Pinpoint the cell where the given text exists, returning its [X, Y] midpoint coordinate. 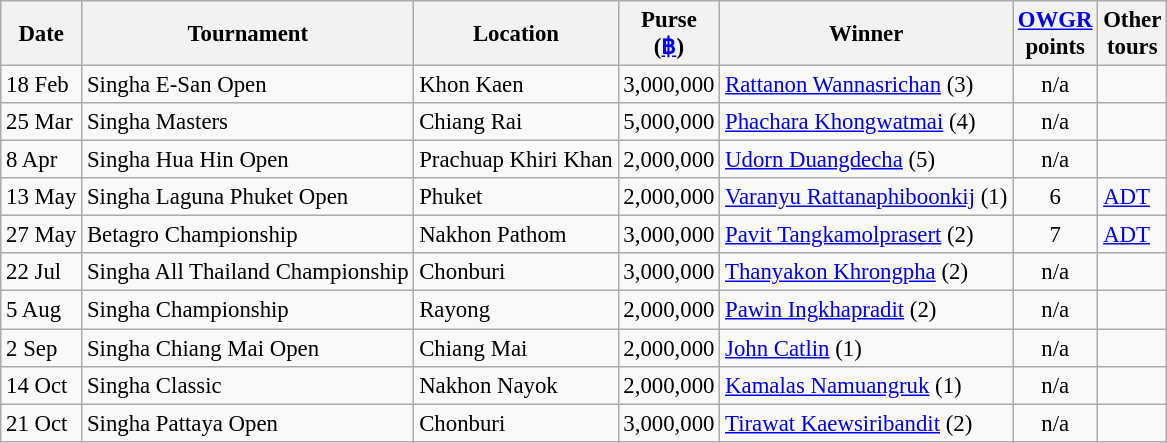
Nakhon Pathom [516, 235]
6 [1056, 197]
Phachara Khongwatmai (4) [866, 122]
Pawin Ingkhapradit (2) [866, 310]
Singha Masters [248, 122]
Pavit Tangkamolprasert (2) [866, 235]
Udorn Duangdecha (5) [866, 160]
Singha Classic [248, 385]
Othertours [1132, 34]
Singha Championship [248, 310]
5,000,000 [669, 122]
Chiang Mai [516, 348]
13 May [42, 197]
25 Mar [42, 122]
Chiang Rai [516, 122]
Singha Hua Hin Open [248, 160]
Phuket [516, 197]
Khon Kaen [516, 85]
Singha All Thailand Championship [248, 273]
Purse(฿) [669, 34]
Rattanon Wannasrichan (3) [866, 85]
Location [516, 34]
8 Apr [42, 160]
Betagro Championship [248, 235]
2 Sep [42, 348]
John Catlin (1) [866, 348]
22 Jul [42, 273]
OWGRpoints [1056, 34]
Rayong [516, 310]
Tirawat Kaewsiribandit (2) [866, 423]
Date [42, 34]
27 May [42, 235]
Varanyu Rattanaphiboonkij (1) [866, 197]
Nakhon Nayok [516, 385]
Singha E-San Open [248, 85]
Tournament [248, 34]
Winner [866, 34]
Thanyakon Khrongpha (2) [866, 273]
5 Aug [42, 310]
Prachuap Khiri Khan [516, 160]
14 Oct [42, 385]
21 Oct [42, 423]
Singha Pattaya Open [248, 423]
Kamalas Namuangruk (1) [866, 385]
18 Feb [42, 85]
7 [1056, 235]
Singha Laguna Phuket Open [248, 197]
Singha Chiang Mai Open [248, 348]
